For the text-containing cell, return its midpoint in [X, Y] coordinate format. 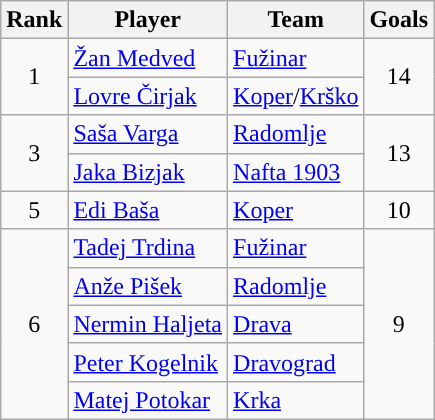
Nermin Haljeta [148, 324]
Drava [296, 324]
Rank [34, 20]
Nafta 1903 [296, 172]
14 [399, 77]
Saša Varga [148, 134]
Peter Kogelnik [148, 362]
5 [34, 210]
9 [399, 324]
Žan Medved [148, 58]
Dravograd [296, 362]
3 [34, 153]
Matej Potokar [148, 400]
Edi Baša [148, 210]
Jaka Bizjak [148, 172]
Team [296, 20]
Koper [296, 210]
Koper/Krško [296, 96]
13 [399, 153]
Tadej Trdina [148, 248]
Anže Pišek [148, 286]
Player [148, 20]
Lovre Čirjak [148, 96]
Goals [399, 20]
10 [399, 210]
1 [34, 77]
Krka [296, 400]
6 [34, 324]
